Search for the cell housing the specified text and yield its [X, Y] center coordinate. 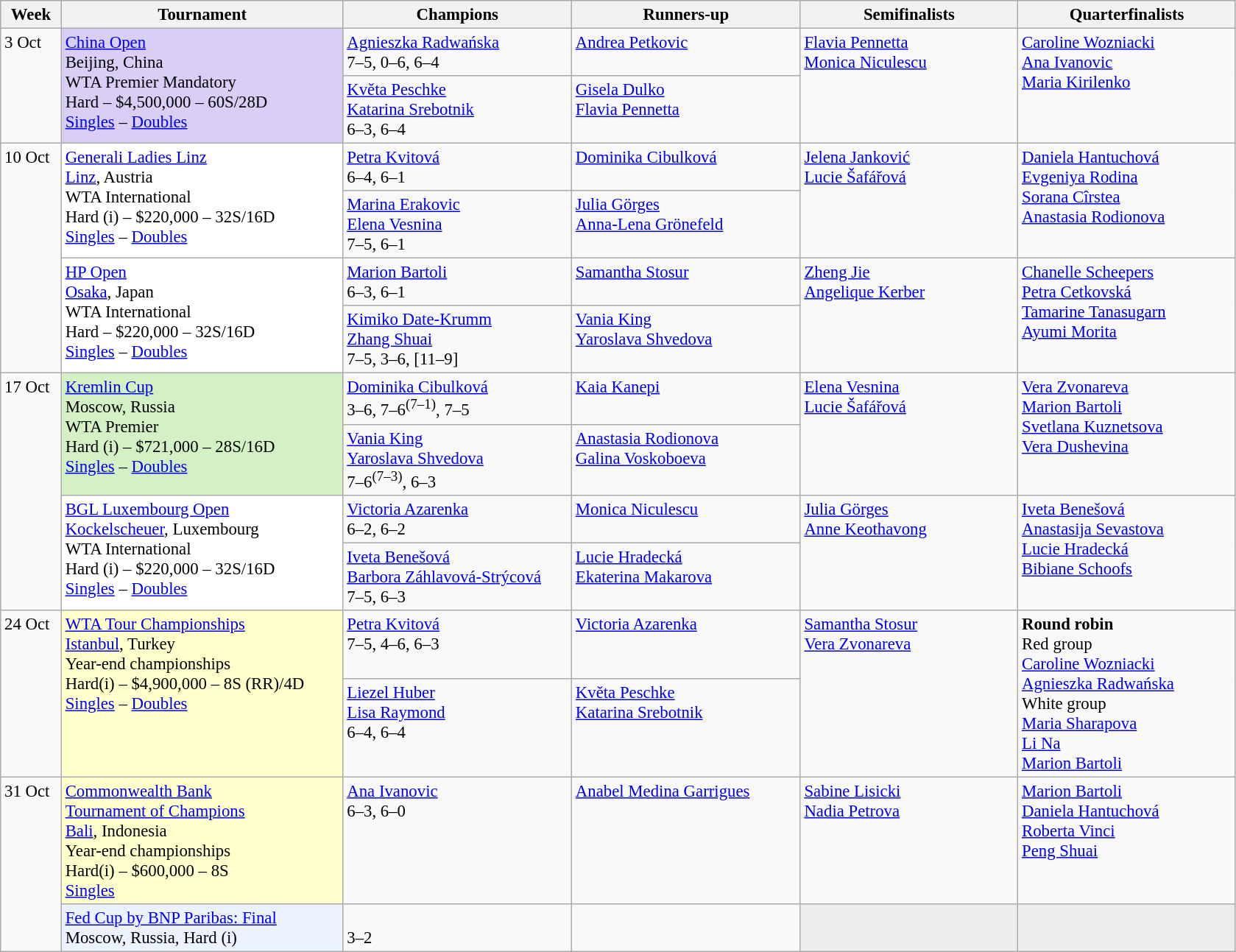
Anastasia Rodionova Galina Voskoboeva [686, 459]
Sabine Lisicki Nadia Petrova [909, 841]
Iveta Benešová Barbora Záhlavová-Strýcová7–5, 6–3 [458, 577]
24 Oct [31, 694]
Flavia Pennetta Monica Niculescu [909, 86]
BGL Luxembourg Open Kockelscheuer, LuxembourgWTA International Hard (i) – $220,000 – 32S/16DSingles – Doubles [202, 552]
Runners-up [686, 15]
Gisela Dulko Flavia Pennetta [686, 110]
31 Oct [31, 864]
Samantha Stosur [686, 283]
China Open Beijing, ChinaWTA Premier Mandatory Hard – $4,500,000 – 60S/28DSingles – Doubles [202, 86]
Vania King Yaroslava Shvedova7–6(7–3), 6–3 [458, 459]
Liezel Huber Lisa Raymond6–4, 6–4 [458, 727]
Julia Görges Anne Keothavong [909, 552]
Marion Bartoli Daniela Hantuchová Roberta Vinci Peng Shuai [1127, 841]
Vania King Yaroslava Shvedova [686, 340]
Fed Cup by BNP Paribas: Final Moscow, Russia, Hard (i) [202, 928]
Dominika Cibulková [686, 168]
HP Open Osaka, JapanWTA International Hard – $220,000 – 32S/16DSingles – Doubles [202, 316]
3 Oct [31, 86]
17 Oct [31, 492]
Week [31, 15]
Kaia Kanepi [686, 399]
Julia Görges Anna-Lena Grönefeld [686, 225]
Victoria Azarenka 6–2, 6–2 [458, 518]
Petra Kvitová 7–5, 4–6, 6–3 [458, 645]
Semifinalists [909, 15]
Caroline Wozniacki Ana Ivanovic Maria Kirilenko [1127, 86]
Generali Ladies Linz Linz, AustriaWTA International Hard (i) – $220,000 – 32S/16DSingles – Doubles [202, 201]
Marion Bartoli 6–3, 6–1 [458, 283]
Quarterfinalists [1127, 15]
Vera Zvonareva Marion Bartoli Svetlana Kuznetsova Vera Dushevina [1127, 434]
Květa Peschke Katarina Srebotnik 6–3, 6–4 [458, 110]
Elena Vesnina Lucie Šafářová [909, 434]
3–2 [458, 928]
WTA Tour Championships Istanbul, TurkeyYear-end championshipsHard(i) – $4,900,000 – 8S (RR)/4DSingles – Doubles [202, 694]
Round robinRed group Caroline Wozniacki Agnieszka RadwańskaWhite group Maria Sharapova Li Na Marion Bartoli [1127, 694]
Samantha Stosur Vera Zvonareva [909, 694]
10 Oct [31, 258]
Dominika Cibulková 3–6, 7–6(7–1), 7–5 [458, 399]
Champions [458, 15]
Květa Peschke Katarina Srebotnik [686, 727]
Anabel Medina Garrigues [686, 841]
Daniela Hantuchová Evgeniya Rodina Sorana Cîrstea Anastasia Rodionova [1127, 201]
Monica Niculescu [686, 518]
Iveta Benešová Anastasija Sevastova Lucie Hradecká Bibiane Schoofs [1127, 552]
Victoria Azarenka [686, 645]
Chanelle Scheepers Petra Cetkovská Tamarine Tanasugarn Ayumi Morita [1127, 316]
Petra Kvitová6–4, 6–1 [458, 168]
Marina Erakovic Elena Vesnina 7–5, 6–1 [458, 225]
Lucie Hradecká Ekaterina Makarova [686, 577]
Jelena Janković Lucie Šafářová [909, 201]
Agnieszka Radwańska7–5, 0–6, 6–4 [458, 53]
Kimiko Date-Krumm Zhang Shuai7–5, 3–6, [11–9] [458, 340]
Kremlin Cup Moscow, RussiaWTA Premier Hard (i) – $721,000 – 28S/16DSingles – Doubles [202, 434]
Tournament [202, 15]
Andrea Petkovic [686, 53]
Ana Ivanovic 6–3, 6–0 [458, 841]
Zheng Jie Angelique Kerber [909, 316]
Commonwealth BankTournament of Champions Bali, IndonesiaYear-end championshipsHard(i) – $600,000 – 8SSingles [202, 841]
